Output the [X, Y] coordinate of the center of the cell containing the given text.  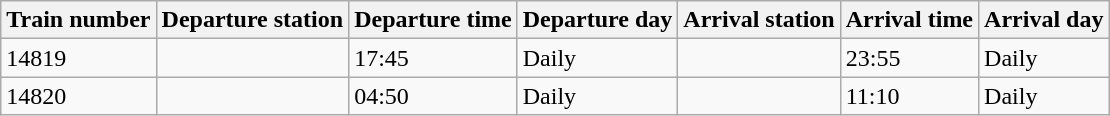
Arrival station [759, 20]
Train number [78, 20]
04:50 [434, 96]
Departure time [434, 20]
Departure station [252, 20]
Arrival time [909, 20]
Departure day [598, 20]
14820 [78, 96]
23:55 [909, 58]
14819 [78, 58]
Arrival day [1044, 20]
11:10 [909, 96]
17:45 [434, 58]
